Pinpoint the cell where the given text exists, returning its [X, Y] midpoint coordinate. 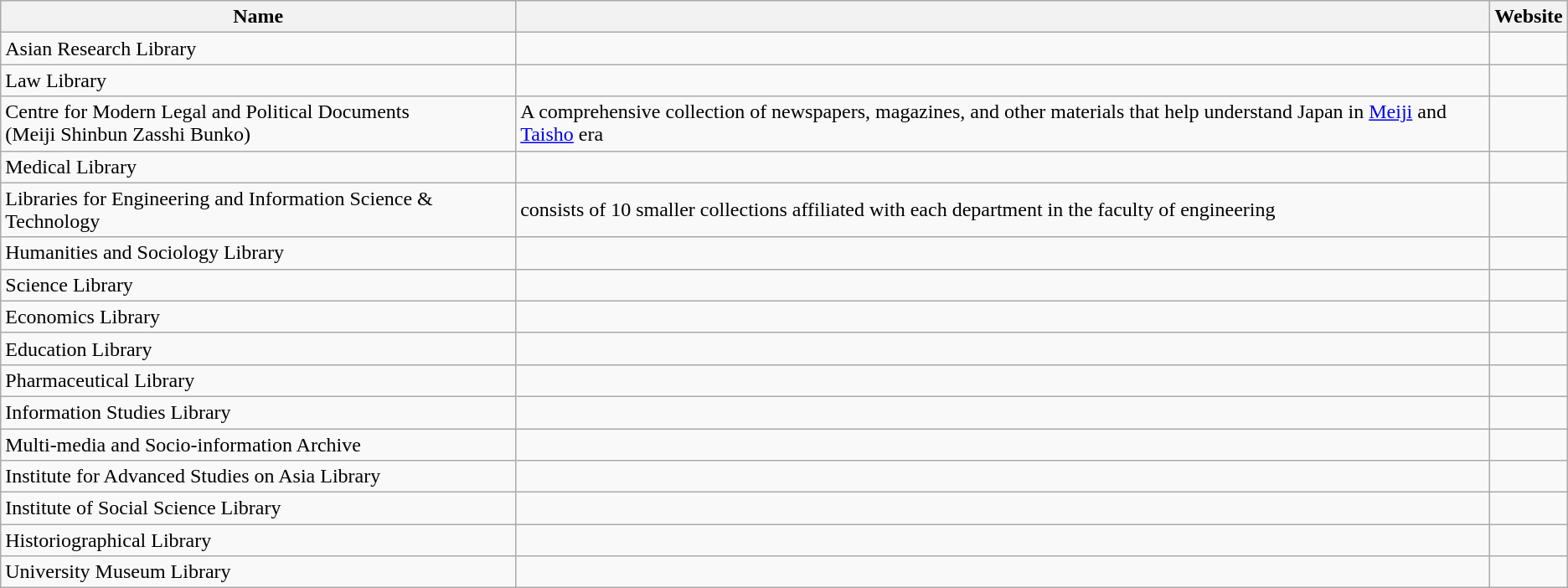
consists of 10 smaller collections affiliated with each department in the faculty of engineering [1003, 209]
Medical Library [258, 167]
Pharmaceutical Library [258, 380]
University Museum Library [258, 572]
Economics Library [258, 317]
Information Studies Library [258, 412]
Historiographical Library [258, 540]
Education Library [258, 348]
Multi-media and Socio-information Archive [258, 445]
Website [1529, 17]
Name [258, 17]
Science Library [258, 285]
Centre for Modern Legal and Political Documents(Meiji Shinbun Zasshi Bunko) [258, 124]
Institute for Advanced Studies on Asia Library [258, 477]
A comprehensive collection of newspapers, magazines, and other materials that help understand Japan in Meiji and Taisho era [1003, 124]
Law Library [258, 80]
Humanities and Sociology Library [258, 253]
Asian Research Library [258, 49]
Libraries for Engineering and Information Science & Technology [258, 209]
Institute of Social Science Library [258, 508]
